Output the [x, y] coordinate of the center of the cell containing the given text.  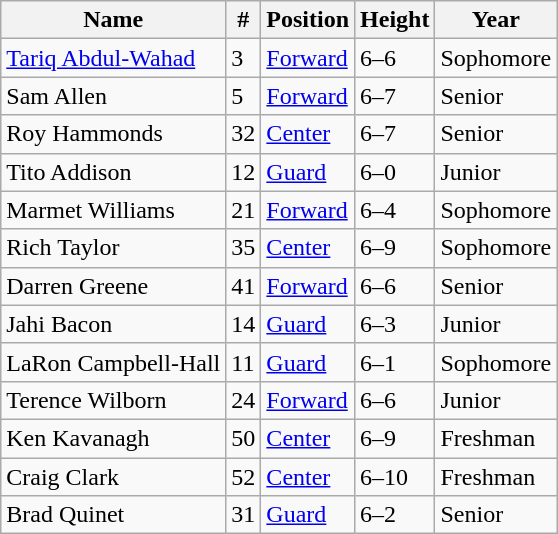
Craig Clark [114, 477]
Position [308, 20]
LaRon Campbell-Hall [114, 362]
Ken Kavanagh [114, 438]
14 [244, 324]
Darren Greene [114, 286]
5 [244, 96]
Rich Taylor [114, 248]
Year [496, 20]
Marmet Williams [114, 210]
Sam Allen [114, 96]
Tariq Abdul-Wahad [114, 58]
35 [244, 248]
24 [244, 400]
Roy Hammonds [114, 134]
21 [244, 210]
Tito Addison [114, 172]
Brad Quinet [114, 515]
41 [244, 286]
Jahi Bacon [114, 324]
11 [244, 362]
3 [244, 58]
52 [244, 477]
50 [244, 438]
12 [244, 172]
6–10 [395, 477]
6–3 [395, 324]
6–4 [395, 210]
32 [244, 134]
Name [114, 20]
6–0 [395, 172]
Height [395, 20]
# [244, 20]
Terence Wilborn [114, 400]
6–2 [395, 515]
6–1 [395, 362]
31 [244, 515]
